Scan for the cell matching the given text and deliver its (x, y) coordinate at center. 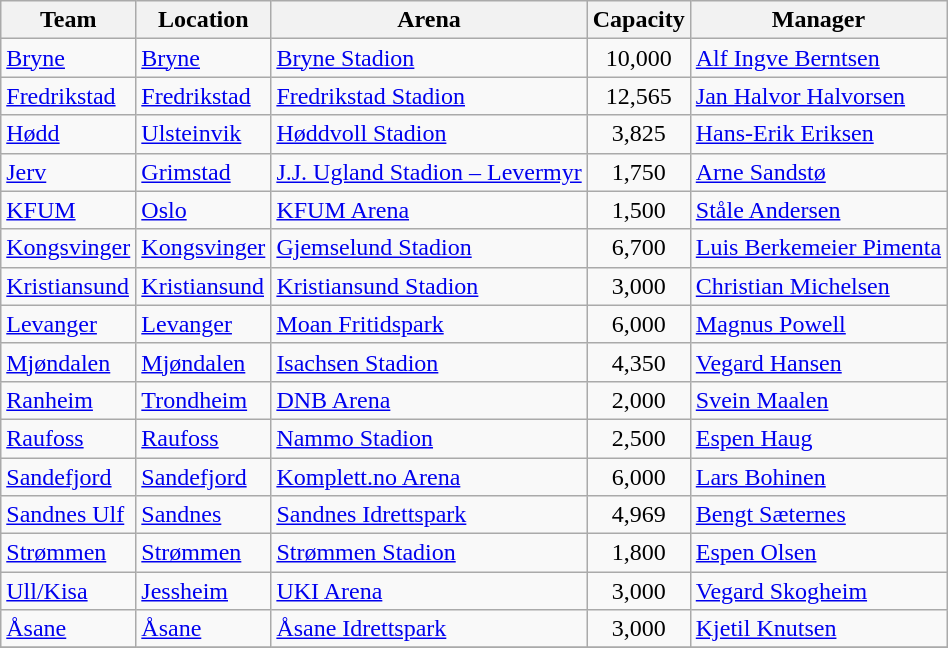
Nammo Stadion (429, 438)
Høddvoll Stadion (429, 134)
Sandnes Idrettspark (429, 515)
Jessheim (204, 591)
UKI Arena (429, 591)
Luis Berkemeier Pimenta (818, 248)
1,500 (638, 210)
Svein Maalen (818, 400)
4,969 (638, 515)
Lars Bohinen (818, 477)
Vegard Skogheim (818, 591)
1,750 (638, 172)
Isachsen Stadion (429, 362)
Location (204, 20)
Komplett.no Arena (429, 477)
KFUM Arena (429, 210)
Manager (818, 20)
DNB Arena (429, 400)
KFUM (68, 210)
2,500 (638, 438)
Hødd (68, 134)
Ull/Kisa (68, 591)
Christian Michelsen (818, 286)
Sandnes (204, 515)
2,000 (638, 400)
Team (68, 20)
6,700 (638, 248)
Bryne Stadion (429, 58)
Espen Olsen (818, 553)
Jan Halvor Halvorsen (818, 96)
Sandnes Ulf (68, 515)
Hans-Erik Eriksen (818, 134)
12,565 (638, 96)
Ranheim (68, 400)
4,350 (638, 362)
Oslo (204, 210)
Gjemselund Stadion (429, 248)
Bengt Sæternes (818, 515)
Kjetil Knutsen (818, 629)
Capacity (638, 20)
Åsane Idrettspark (429, 629)
Magnus Powell (818, 324)
Arena (429, 20)
3,825 (638, 134)
Trondheim (204, 400)
Strømmen Stadion (429, 553)
Arne Sandstø (818, 172)
Espen Haug (818, 438)
Ulsteinvik (204, 134)
Moan Fritidspark (429, 324)
10,000 (638, 58)
Grimstad (204, 172)
Jerv (68, 172)
Vegard Hansen (818, 362)
Kristiansund Stadion (429, 286)
Ståle Andersen (818, 210)
1,800 (638, 553)
Fredrikstad Stadion (429, 96)
Alf Ingve Berntsen (818, 58)
J.J. Ugland Stadion – Levermyr (429, 172)
